Return (x, y) of the center of cell containing provided text 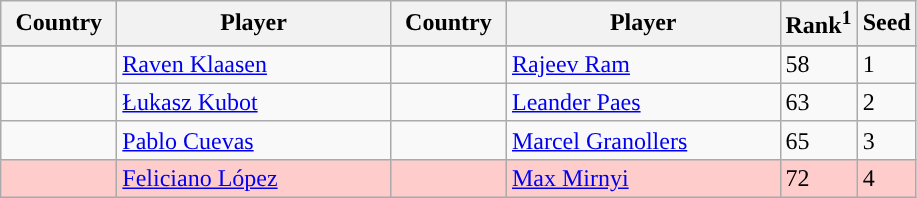
Max Mirnyi (643, 178)
72 (818, 178)
Feliciano López (254, 178)
3 (886, 140)
65 (818, 140)
Leander Paes (643, 102)
Marcel Granollers (643, 140)
Łukasz Kubot (254, 102)
Pablo Cuevas (254, 140)
Rajeev Ram (643, 64)
2 (886, 102)
Rank1 (818, 24)
Raven Klaasen (254, 64)
4 (886, 178)
63 (818, 102)
Seed (886, 24)
1 (886, 64)
58 (818, 64)
